Provide the [X, Y] coordinate of the cell's center where the given text is located.  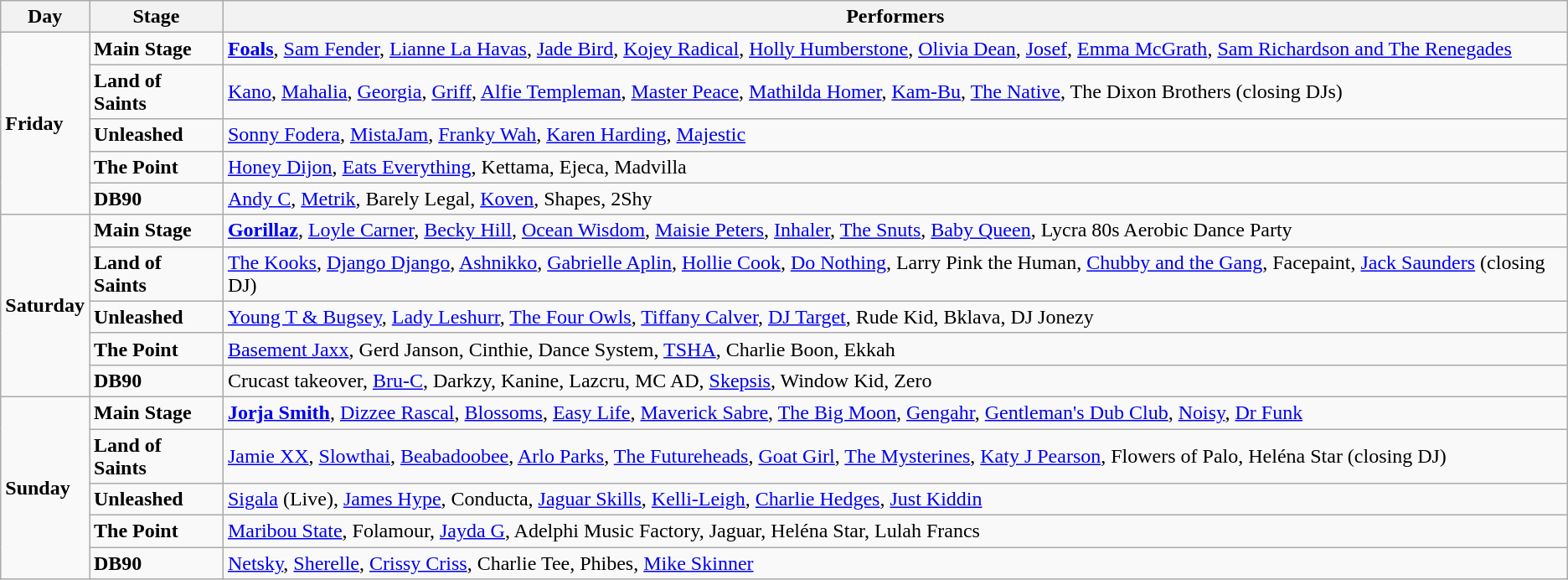
Sonny Fodera, MistaJam, Franky Wah, Karen Harding, Majestic [895, 135]
Saturday [45, 305]
Sunday [45, 488]
Friday [45, 124]
Young T & Bugsey, Lady Leshurr, The Four Owls, Tiffany Calver, DJ Target, Rude Kid, Bklava, DJ Jonezy [895, 317]
Foals, Sam Fender, Lianne La Havas, Jade Bird, Kojey Radical, Holly Humberstone, Olivia Dean, Josef, Emma McGrath, Sam Richardson and The Renegades [895, 49]
Netsky, Sherelle, Crissy Criss, Charlie Tee, Phibes, Mike Skinner [895, 563]
Performers [895, 17]
Maribou State, Folamour, Jayda G, Adelphi Music Factory, Jaguar, Heléna Star, Lulah Francs [895, 531]
Jamie XX, Slowthai, Beabadoobee, Arlo Parks, The Futureheads, Goat Girl, The Mysterines, Katy J Pearson, Flowers of Palo, Heléna Star (closing DJ) [895, 456]
Sigala (Live), James Hype, Conducta, Jaguar Skills, Kelli-Leigh, Charlie Hedges, Just Kiddin [895, 500]
Crucast takeover, Bru-C, Darkzy, Kanine, Lazcru, MC AD, Skepsis, Window Kid, Zero [895, 381]
Gorillaz, Loyle Carner, Becky Hill, Ocean Wisdom, Maisie Peters, Inhaler, The Snuts, Baby Queen, Lycra 80s Aerobic Dance Party [895, 230]
Jorja Smith, Dizzee Rascal, Blossoms, Easy Life, Maverick Sabre, The Big Moon, Gengahr, Gentleman's Dub Club, Noisy, Dr Funk [895, 412]
Day [45, 17]
Kano, Mahalia, Georgia, Griff, Alfie Templeman, Master Peace, Mathilda Homer, Kam-Bu, The Native, The Dixon Brothers (closing DJs) [895, 92]
Honey Dijon, Eats Everything, Kettama, Ejeca, Madvilla [895, 167]
Stage [156, 17]
Basement Jaxx, Gerd Janson, Cinthie, Dance System, TSHA, Charlie Boon, Ekkah [895, 349]
Andy C, Metrik, Barely Legal, Koven, Shapes, 2Shy [895, 199]
